Locate the cell with the specified text and output its [x, y] center coordinate. 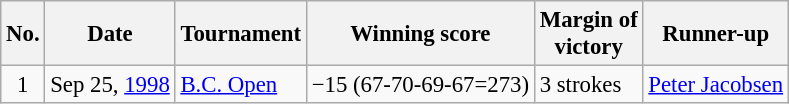
Sep 25, 1998 [110, 85]
No. [23, 34]
Winning score [420, 34]
Peter Jacobsen [716, 85]
3 strokes [588, 85]
Runner-up [716, 34]
Date [110, 34]
Margin ofvictory [588, 34]
1 [23, 85]
B.C. Open [240, 85]
Tournament [240, 34]
−15 (67-70-69-67=273) [420, 85]
